Return the [x, y] coordinate for the center point of the cell that contains the specified text.  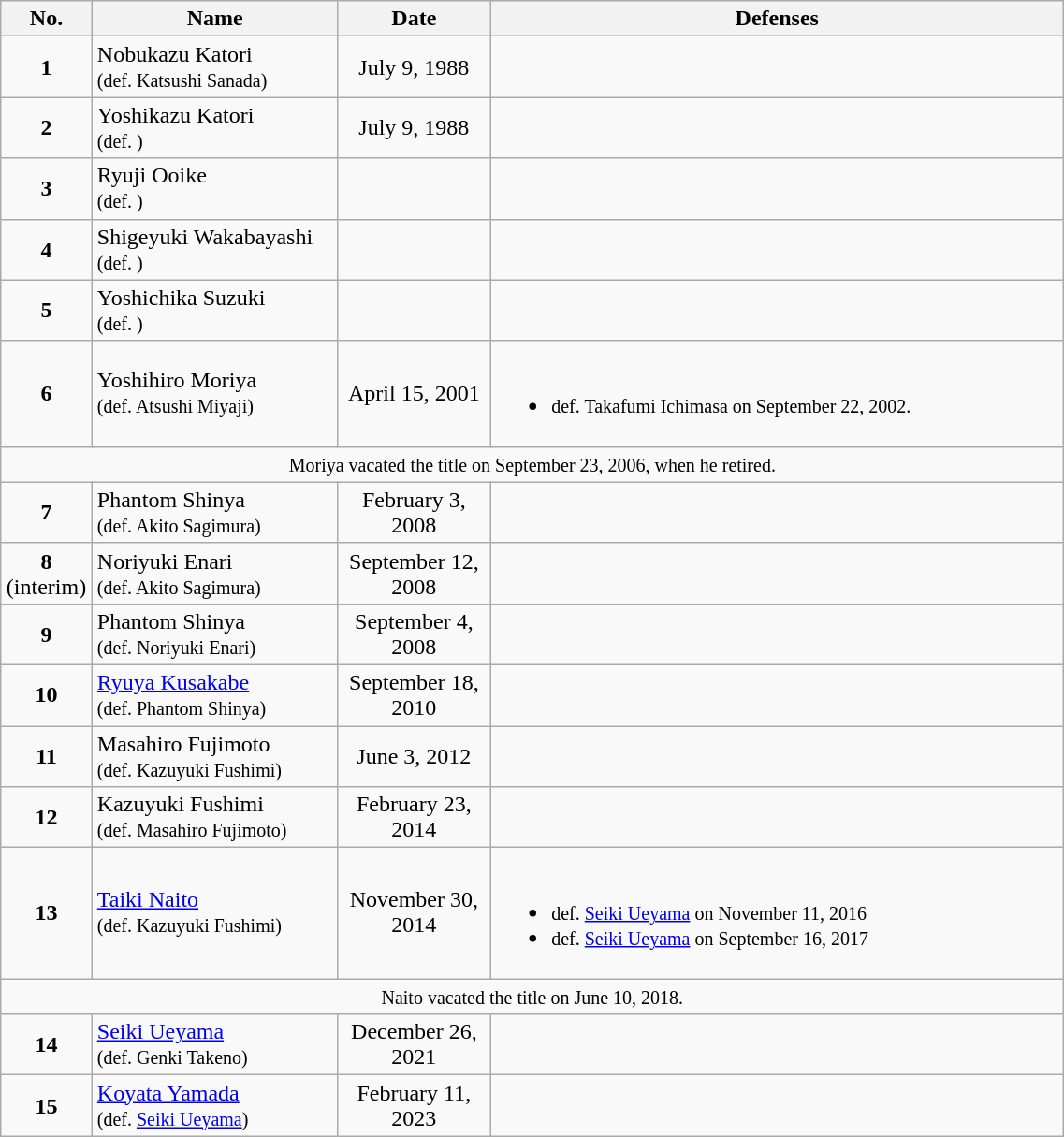
Phantom Shinya (def. Noriyuki Enari) [215, 634]
September 12, 2008 [414, 573]
def. Seiki Ueyama on November 11, 2016def. Seiki Ueyama on September 16, 2017 [777, 913]
7 [47, 513]
9 [47, 634]
13 [47, 913]
12 [47, 818]
September 4, 2008 [414, 634]
Name [215, 19]
Kazuyuki Fushimi (def. Masahiro Fujimoto) [215, 818]
Nobukazu Katori (def. Katsushi Sanada) [215, 67]
1 [47, 67]
11 [47, 756]
15 [47, 1106]
June 3, 2012 [414, 756]
Masahiro Fujimoto (def. Kazuyuki Fushimi) [215, 756]
Naito vacated the title on June 10, 2018. [532, 997]
Ryuya Kusakabe (def. Phantom Shinya) [215, 694]
No. [47, 19]
Koyata Yamada (def. Seiki Ueyama) [215, 1106]
14 [47, 1044]
December 26, 2021 [414, 1044]
Shigeyuki Wakabayashi (def. ) [215, 249]
Yoshikazu Katori (def. ) [215, 127]
Moriya vacated the title on September 23, 2006, when he retired. [532, 464]
5 [47, 311]
September 18, 2010 [414, 694]
Phantom Shinya (def. Akito Sagimura) [215, 513]
def. Takafumi Ichimasa on September 22, 2002. [777, 393]
Noriyuki Enari (def. Akito Sagimura) [215, 573]
November 30, 2014 [414, 913]
Defenses [777, 19]
6 [47, 393]
April 15, 2001 [414, 393]
Seiki Ueyama (def. Genki Takeno) [215, 1044]
8 (interim) [47, 573]
February 23, 2014 [414, 818]
2 [47, 127]
Yoshichika Suzuki (def. ) [215, 311]
3 [47, 189]
10 [47, 694]
Yoshihiro Moriya (def. Atsushi Miyaji) [215, 393]
Ryuji Ooike (def. ) [215, 189]
Taiki Naito (def. Kazuyuki Fushimi) [215, 913]
February 3, 2008 [414, 513]
4 [47, 249]
Date [414, 19]
February 11, 2023 [414, 1106]
